Detect which cell encompasses the target text, then output its [x, y] center coordinate. 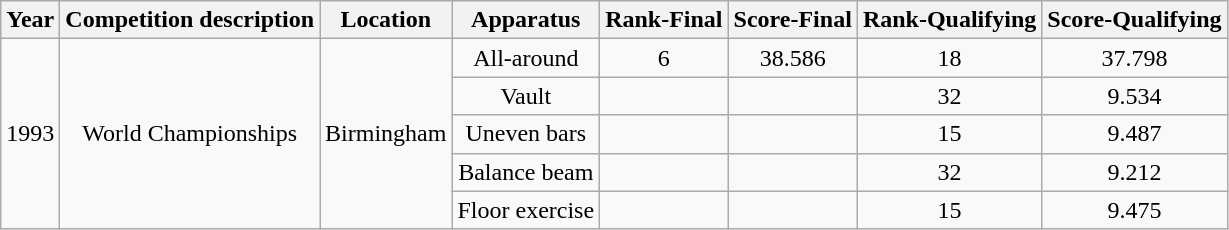
World Championships [190, 134]
Uneven bars [526, 134]
9.487 [1134, 134]
Rank-Qualifying [949, 20]
9.475 [1134, 210]
Competition description [190, 20]
Score-Qualifying [1134, 20]
9.212 [1134, 172]
18 [949, 58]
6 [664, 58]
9.534 [1134, 96]
Location [386, 20]
Rank-Final [664, 20]
Year [30, 20]
Balance beam [526, 172]
All-around [526, 58]
Floor exercise [526, 210]
Birmingham [386, 134]
Apparatus [526, 20]
Score-Final [792, 20]
Vault [526, 96]
37.798 [1134, 58]
1993 [30, 134]
38.586 [792, 58]
